Provide the [X, Y] coordinate of the cell's center where the given text is located.  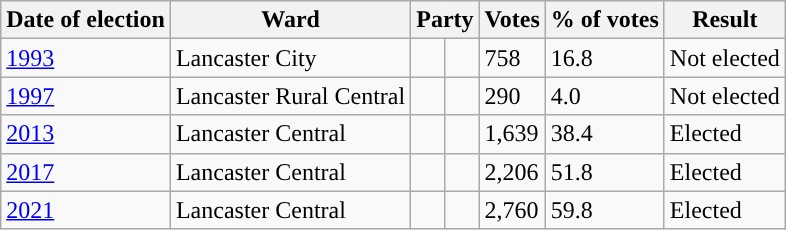
290 [512, 96]
38.4 [604, 134]
1997 [86, 96]
16.8 [604, 58]
Votes [512, 20]
% of votes [604, 20]
2,760 [512, 210]
Ward [290, 20]
1993 [86, 58]
Lancaster City [290, 58]
2017 [86, 172]
758 [512, 58]
2021 [86, 210]
59.8 [604, 210]
51.8 [604, 172]
2013 [86, 134]
Date of election [86, 20]
1,639 [512, 134]
4.0 [604, 96]
Lancaster Rural Central [290, 96]
Result [724, 20]
Party [445, 20]
2,206 [512, 172]
